Identify which cell holds the provided text, then report its (X, Y) central coordinate. 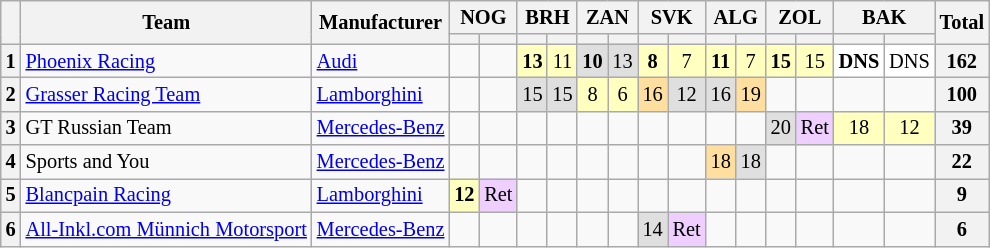
20 (781, 128)
ZAN (607, 17)
Audi (381, 61)
ALG (736, 17)
Grasser Racing Team (166, 94)
All-Inkl.com Münnich Motorsport (166, 229)
19 (751, 94)
Phoenix Racing (166, 61)
5 (11, 195)
3 (11, 128)
2 (11, 94)
Team (166, 22)
162 (962, 61)
GT Russian Team (166, 128)
Manufacturer (381, 22)
ZOL (800, 17)
SVK (672, 17)
14 (653, 229)
Total (962, 22)
BAK (884, 17)
9 (962, 195)
100 (962, 94)
39 (962, 128)
1 (11, 61)
Sports and You (166, 162)
22 (962, 162)
BRH (547, 17)
NOG (483, 17)
Blancpain Racing (166, 195)
10 (592, 61)
4 (11, 162)
